Extract the (X, Y) coordinate from the center of the cell holding the provided text.  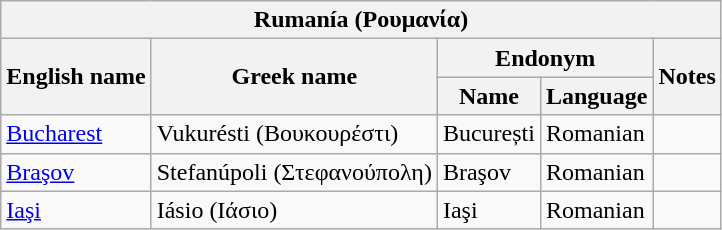
Stefanúpoli (Στεφανούπολη) (294, 172)
Language (596, 96)
Name (488, 96)
Endonym (544, 58)
Iásio (Ιάσιο) (294, 210)
Rumanía (Ρουμανία) (362, 20)
Bucharest (76, 134)
București (488, 134)
Notes (687, 77)
Vukurésti (Βουκουρέστι) (294, 134)
English name (76, 77)
Greek name (294, 77)
